Capture the cell that displays the provided text and extract its (x, y) central coordinate. 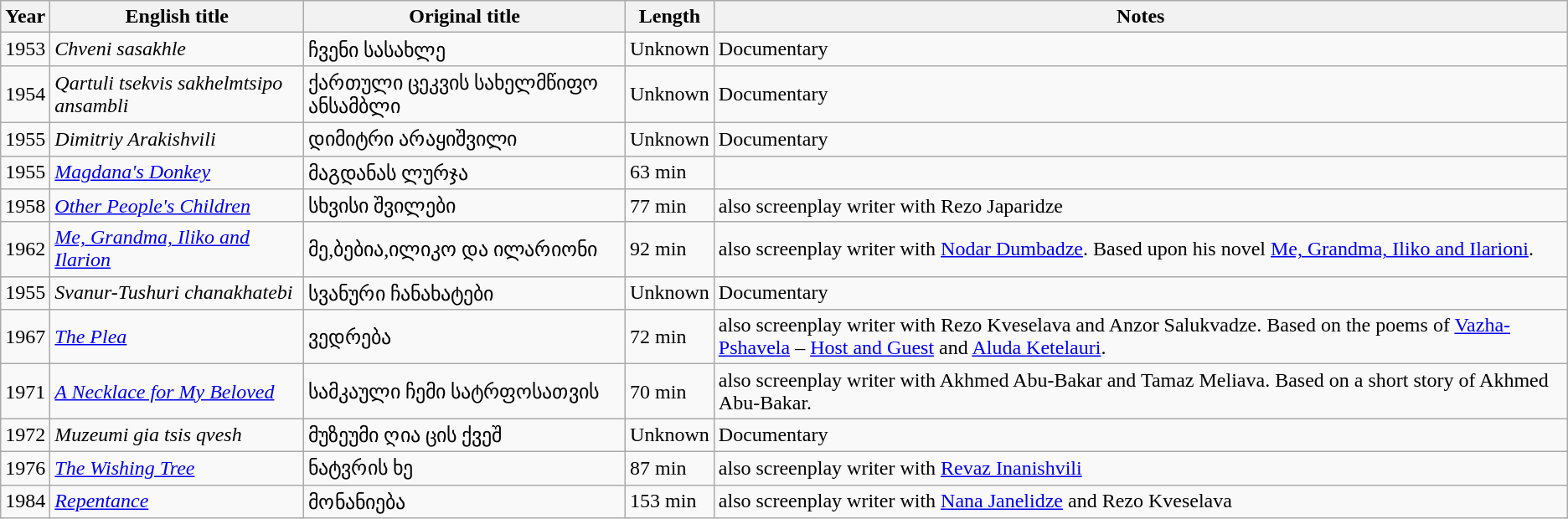
1958 (25, 206)
63 min (670, 172)
Notes (1141, 17)
77 min (670, 206)
1971 (25, 392)
also screenplay writer with Revaz Inanishvili (1141, 468)
Repentance (178, 501)
მონანიება (465, 501)
ნატვრის ხე (465, 468)
87 min (670, 468)
also screenplay writer with Rezo Japaridze (1141, 206)
Qartuli tsekvis sakhelmtsipo ansambli (178, 94)
Chveni sasakhle (178, 49)
Dimitriy Arakishvili (178, 139)
1984 (25, 501)
Year (25, 17)
მაგდანას ლურჯა (465, 172)
The Wishing Tree (178, 468)
1976 (25, 468)
Original title (465, 17)
მუზეუმი ღია ცის ქვეშ (465, 435)
70 min (670, 392)
1967 (25, 337)
ვედრება (465, 337)
A Necklace for My Beloved (178, 392)
სხვისი შვილები (465, 206)
Me, Grandma, Iliko and Ilarion (178, 249)
English title (178, 17)
ჩვენი სასახლე (465, 49)
ქართული ცეკვის სახელმწიფო ანსამბლი (465, 94)
Length (670, 17)
Magdana's Donkey (178, 172)
The Plea (178, 337)
72 min (670, 337)
სვანური ჩანახატები (465, 293)
also screenplay writer with Akhmed Abu-Bakar and Tamaz Meliava. Based on a short story of Akhmed Abu-Bakar. (1141, 392)
1954 (25, 94)
სამკაული ჩემი სატრფოსათვის (465, 392)
also screenplay writer with Nana Janelidze and Rezo Kveselava (1141, 501)
92 min (670, 249)
also screenplay writer with Rezo Kveselava and Anzor Salukvadze. Based on the poems of Vazha-Pshavela – Host and Guest and Aluda Ketelauri. (1141, 337)
დიმიტრი არაყიშვილი (465, 139)
1972 (25, 435)
მე,ბებია,ილიკო და ილარიონი (465, 249)
153 min (670, 501)
also screenplay writer with Nodar Dumbadze. Based upon his novel Me, Grandma, Iliko and Ilarioni. (1141, 249)
Svanur-Tushuri chanakhatebi (178, 293)
Muzeumi gia tsis qvesh (178, 435)
1962 (25, 249)
Other People's Children (178, 206)
1953 (25, 49)
